Search for the cell housing the specified text and yield its [X, Y] center coordinate. 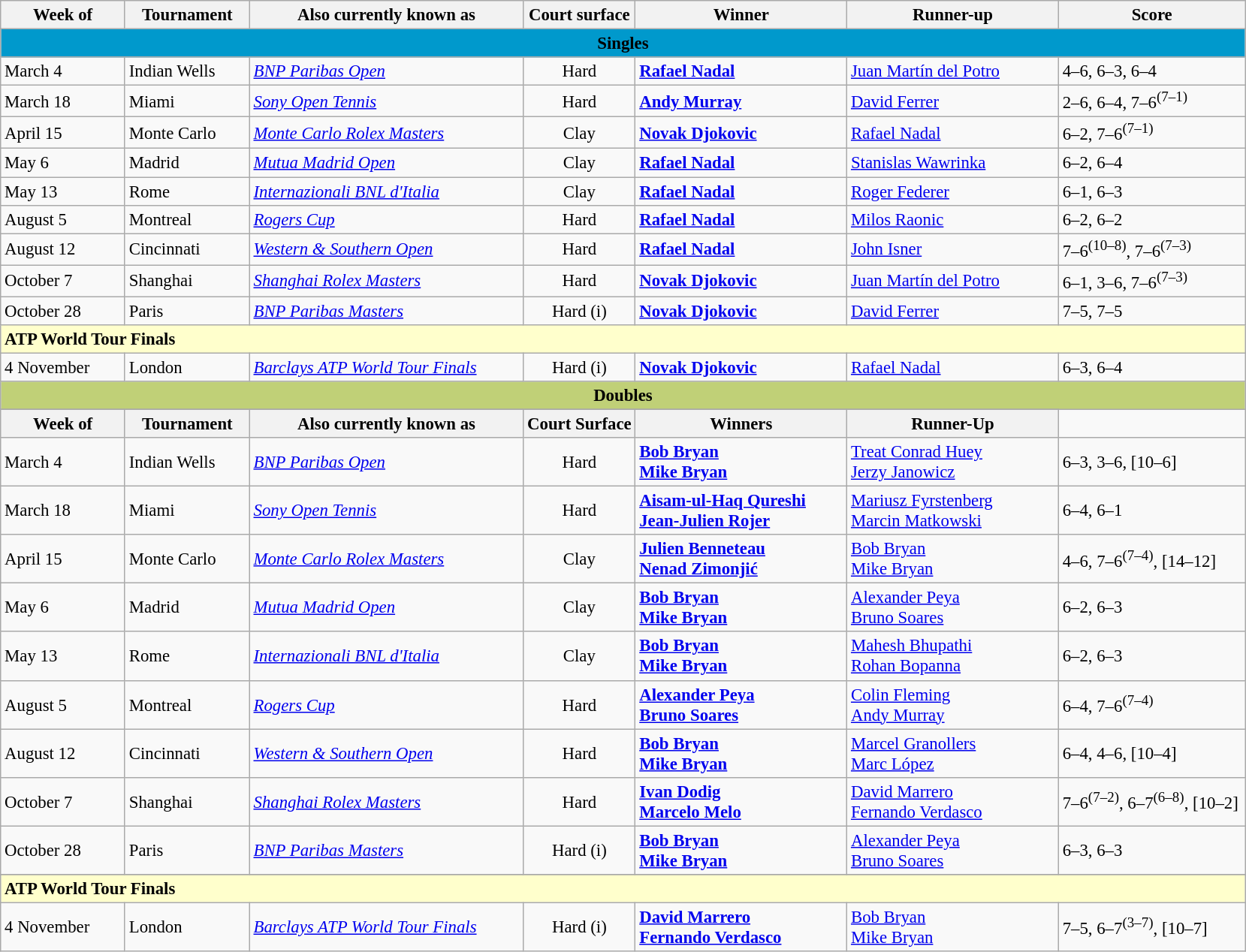
Stanislas Wawrinka [953, 163]
Mahesh Bhupathi Rohan Bopanna [953, 656]
John Isner [953, 249]
6–2, 7–6(7–1) [1152, 133]
6–2, 6–2 [1152, 219]
6–4, 6–1 [1152, 511]
7–6(7–2), 6–7(6–8), [10–2] [1152, 802]
Winners [741, 424]
6–4, 4–6, [10–4] [1152, 754]
6–3, 6–4 [1152, 367]
6–1, 6–3 [1152, 191]
Ivan Dodig Marcelo Melo [741, 802]
6–4, 7–6(7–4) [1152, 704]
7–6(10–8), 7–6(7–3) [1152, 249]
4–6, 7–6(7–4), [14–12] [1152, 559]
Colin Fleming Andy Murray [953, 704]
6–3, 6–3 [1152, 850]
Roger Federer [953, 191]
Aisam-ul-Haq Qureshi Jean-Julien Rojer [741, 511]
Andy Murray [741, 101]
Court surface [580, 15]
7–5, 6–7(3–7), [10–7] [1152, 926]
Mariusz Fyrstenberg Marcin Matkowski [953, 511]
Treat Conrad Huey Jerzy Janowicz [953, 462]
6–1, 3–6, 7–6(7–3) [1152, 281]
Milos Raonic [953, 219]
Score [1152, 15]
Doubles [623, 396]
6–2, 6–4 [1152, 163]
7–5, 7–5 [1152, 311]
Runner-up [953, 15]
Marcel Granollers Marc López [953, 754]
Julien Benneteau Nenad Zimonjić [741, 559]
Winner [741, 15]
2–6, 6–4, 7–6(7–1) [1152, 101]
Singles [623, 44]
6–3, 3–6, [10–6] [1152, 462]
4–6, 6–3, 6–4 [1152, 71]
Runner-Up [953, 424]
Court Surface [580, 424]
